Detect which cell encompasses the target text, then output its [X, Y] center coordinate. 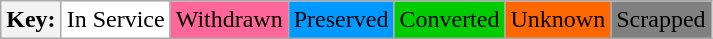
Withdrawn [229, 20]
Key: [31, 20]
Unknown [558, 20]
Converted [450, 20]
Preserved [341, 20]
In Service [116, 20]
Scrapped [661, 20]
